Detect which cell encompasses the target text, then output its [x, y] center coordinate. 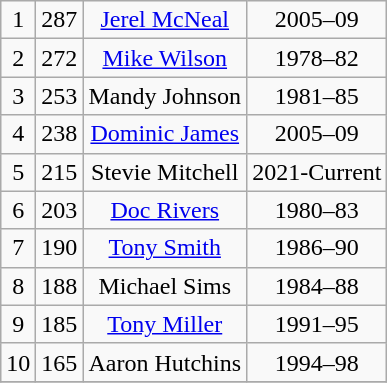
3 [18, 96]
272 [60, 58]
238 [60, 134]
Stevie Mitchell [165, 172]
8 [18, 286]
Tony Smith [165, 248]
Aaron Hutchins [165, 362]
1980–83 [317, 210]
2 [18, 58]
1991–95 [317, 324]
5 [18, 172]
188 [60, 286]
4 [18, 134]
1978–82 [317, 58]
185 [60, 324]
Tony Miller [165, 324]
287 [60, 20]
9 [18, 324]
2021-Current [317, 172]
1981–85 [317, 96]
203 [60, 210]
1994–98 [317, 362]
Michael Sims [165, 286]
215 [60, 172]
Jerel McNeal [165, 20]
Dominic James [165, 134]
Mike Wilson [165, 58]
7 [18, 248]
Doc Rivers [165, 210]
10 [18, 362]
190 [60, 248]
1984–88 [317, 286]
1 [18, 20]
253 [60, 96]
165 [60, 362]
6 [18, 210]
Mandy Johnson [165, 96]
1986–90 [317, 248]
